Scan for the cell matching the given text and deliver its (X, Y) coordinate at center. 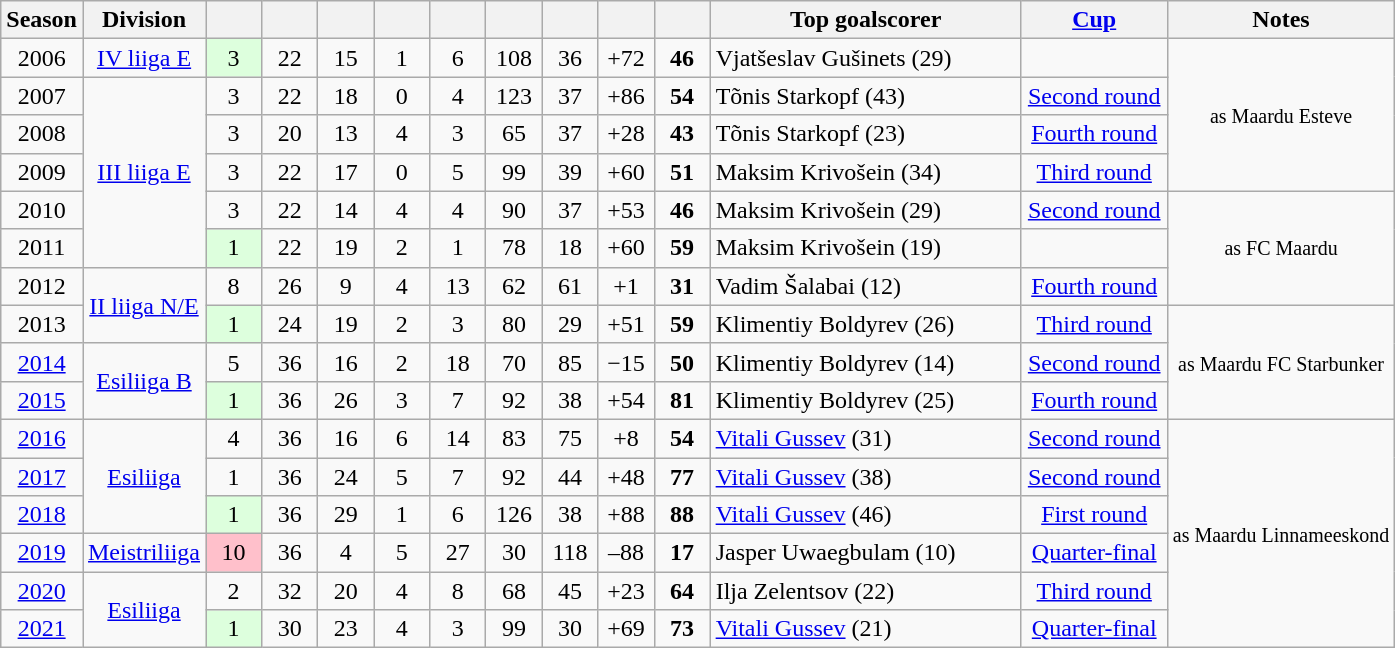
31 (682, 286)
2012 (42, 286)
15 (346, 58)
77 (682, 477)
2017 (42, 477)
2007 (42, 96)
Vjatšeslav Gušinets (29) (866, 58)
Season (42, 20)
2009 (42, 172)
85 (570, 362)
II liiga N/E (144, 305)
75 (570, 438)
2016 (42, 438)
43 (682, 134)
27 (458, 553)
2014 (42, 362)
Maksim Krivošein (19) (866, 248)
123 (514, 96)
2018 (42, 515)
Jasper Uwaegbulam (10) (866, 553)
32 (290, 591)
+23 (626, 591)
as Maardu Esteve (1281, 115)
Vitali Gussev (46) (866, 515)
108 (514, 58)
2020 (42, 591)
Notes (1281, 20)
88 (682, 515)
2011 (42, 248)
118 (570, 553)
70 (514, 362)
2006 (42, 58)
IV liiga E (144, 58)
+69 (626, 629)
10 (234, 553)
Vadim Šalabai (12) (866, 286)
as FC Maardu (1281, 248)
Maksim Krivošein (29) (866, 210)
Tõnis Starkopf (23) (866, 134)
+51 (626, 324)
as Maardu FC Starbunker (1281, 362)
81 (682, 400)
2013 (42, 324)
Klimentiy Boldyrev (26) (866, 324)
+54 (626, 400)
Cup (1094, 20)
2021 (42, 629)
+88 (626, 515)
III liiga E (144, 172)
126 (514, 515)
+53 (626, 210)
Division (144, 20)
2008 (42, 134)
45 (570, 591)
First round (1094, 515)
Maksim Krivošein (34) (866, 172)
80 (514, 324)
Meistriliiga (144, 553)
39 (570, 172)
78 (514, 248)
+86 (626, 96)
73 (682, 629)
51 (682, 172)
−15 (626, 362)
2019 (42, 553)
68 (514, 591)
64 (682, 591)
Vitali Gussev (21) (866, 629)
65 (514, 134)
–88 (626, 553)
2010 (42, 210)
9 (346, 286)
Top goalscorer (866, 20)
Klimentiy Boldyrev (14) (866, 362)
44 (570, 477)
Klimentiy Boldyrev (25) (866, 400)
62 (514, 286)
Ilja Zelentsov (22) (866, 591)
50 (682, 362)
83 (514, 438)
Esiliiga B (144, 381)
23 (346, 629)
as Maardu Linnameeskond (1281, 533)
+1 (626, 286)
Vitali Gussev (38) (866, 477)
+8 (626, 438)
+72 (626, 58)
+28 (626, 134)
90 (514, 210)
Vitali Gussev (31) (866, 438)
2015 (42, 400)
61 (570, 286)
Tõnis Starkopf (43) (866, 96)
+48 (626, 477)
